Capture the cell that displays the provided text and extract its (x, y) central coordinate. 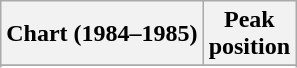
Peakposition (249, 34)
Chart (1984–1985) (102, 34)
